Detect which cell encompasses the target text, then output its [x, y] center coordinate. 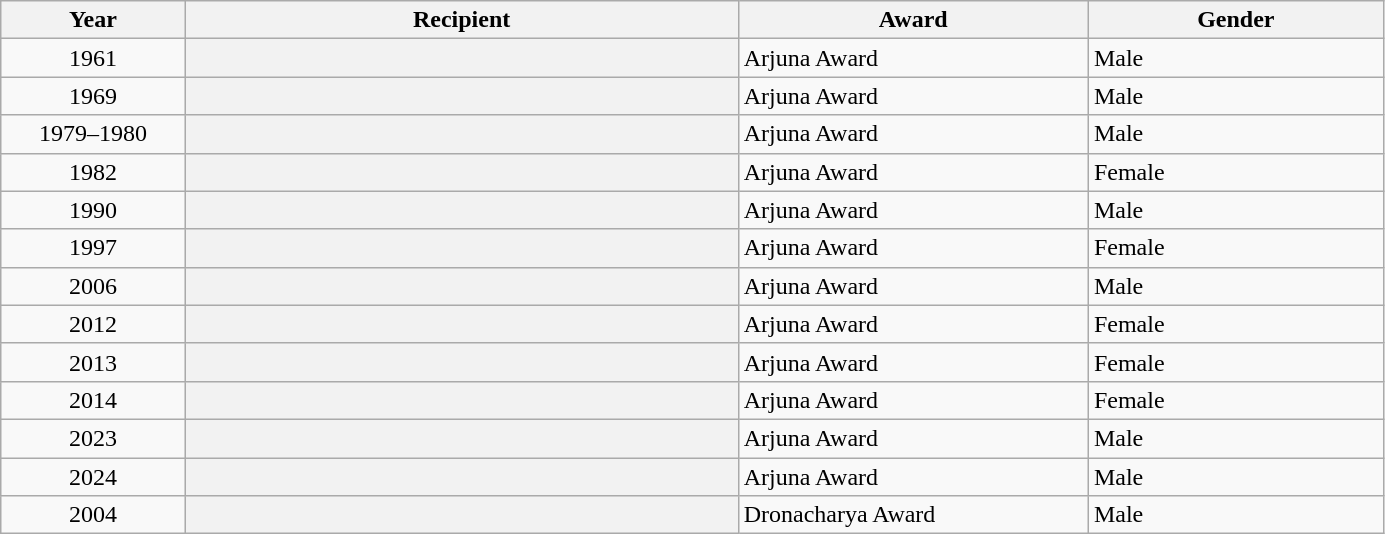
2006 [93, 286]
Gender [1236, 20]
1961 [93, 58]
1979–1980 [93, 134]
Recipient [462, 20]
1997 [93, 248]
1982 [93, 172]
2014 [93, 400]
1990 [93, 210]
2024 [93, 477]
Year [93, 20]
1969 [93, 96]
2023 [93, 438]
2013 [93, 362]
Dronacharya Award [913, 515]
2004 [93, 515]
2012 [93, 324]
Award [913, 20]
